Provide the [x, y] coordinate of the cell's center where the given text is located.  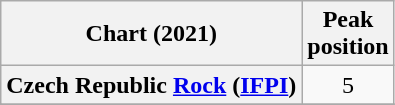
5 [348, 85]
Peakposition [348, 34]
Chart (2021) [152, 34]
Czech Republic Rock (IFPI) [152, 85]
